Output the (x, y) coordinate of the center of the cell containing the given text.  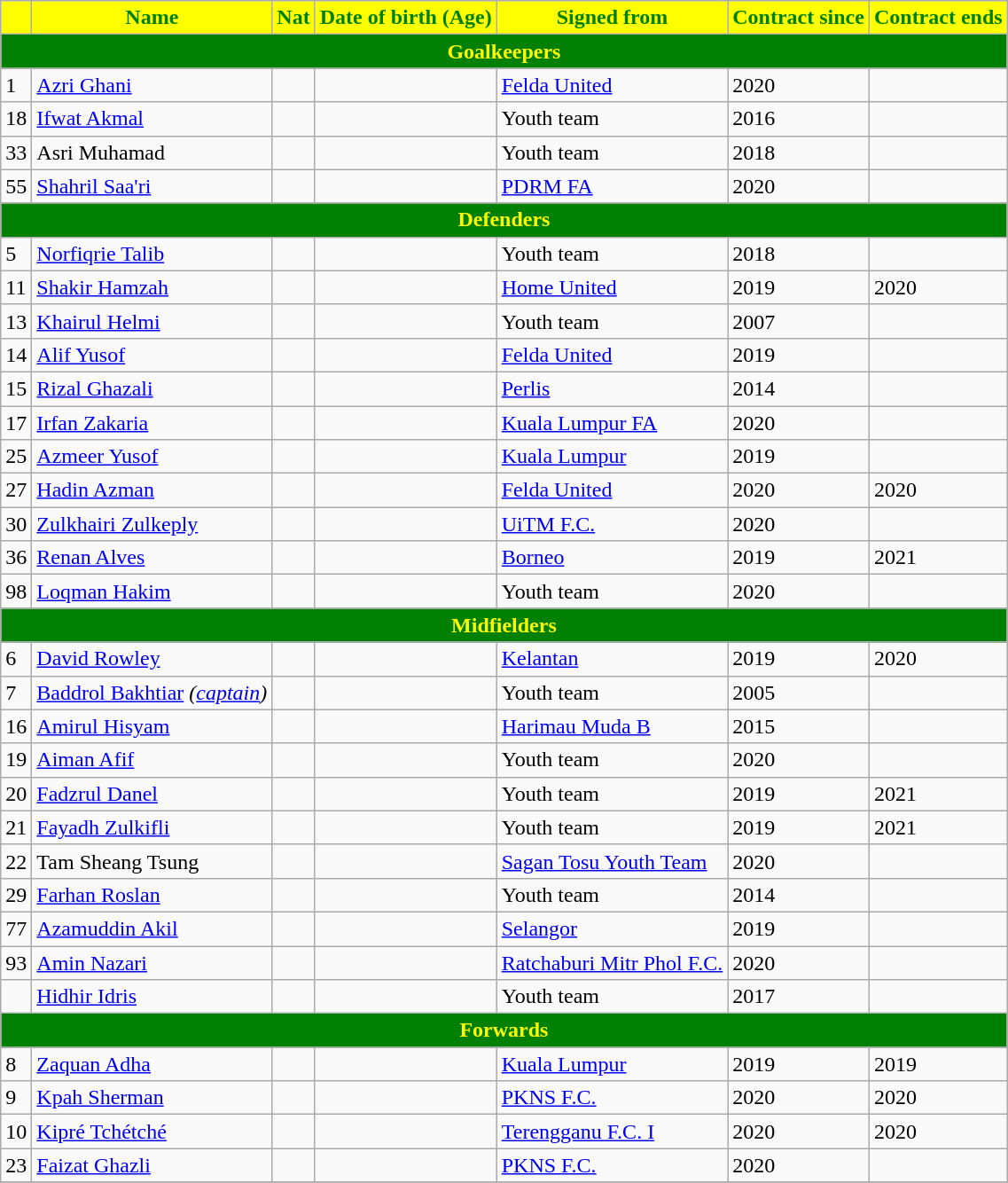
33 (16, 153)
Tam Sheang Tsung (152, 861)
2007 (799, 321)
55 (16, 186)
29 (16, 895)
Perlis (612, 388)
Kelantan (612, 659)
Signed from (612, 18)
2017 (799, 997)
Kipré Tchétché (152, 1132)
9 (16, 1098)
PDRM FA (612, 186)
25 (16, 457)
23 (16, 1165)
Zaquan Adha (152, 1064)
16 (16, 726)
Irfan Zakaria (152, 423)
27 (16, 490)
19 (16, 760)
36 (16, 558)
Azri Ghani (152, 85)
Forwards (504, 1030)
Borneo (612, 558)
10 (16, 1132)
Azmeer Yusof (152, 457)
Faizat Ghazli (152, 1165)
98 (16, 591)
77 (16, 928)
Sagan Tosu Youth Team (612, 861)
Midfielders (504, 625)
Rizal Ghazali (152, 388)
8 (16, 1064)
7 (16, 693)
Asri Muhamad (152, 153)
1 (16, 85)
2015 (799, 726)
Alif Yusof (152, 355)
Kuala Lumpur FA (612, 423)
15 (16, 388)
Date of birth (Age) (406, 18)
Goalkeepers (504, 51)
Hadin Azman (152, 490)
Name (152, 18)
6 (16, 659)
93 (16, 962)
Renan Alves (152, 558)
5 (16, 254)
30 (16, 524)
Contract since (799, 18)
Defenders (504, 220)
Loqman Hakim (152, 591)
Shakir Hamzah (152, 287)
Contract ends (938, 18)
13 (16, 321)
Azamuddin Akil (152, 928)
UiTM F.C. (612, 524)
21 (16, 827)
Terengganu F.C. I (612, 1132)
18 (16, 119)
Amirul Hisyam (152, 726)
Home United (612, 287)
David Rowley (152, 659)
2005 (799, 693)
17 (16, 423)
Nat (293, 18)
Khairul Helmi (152, 321)
Baddrol Bakhtiar (captain) (152, 693)
11 (16, 287)
Harimau Muda B (612, 726)
Ratchaburi Mitr Phol F.C. (612, 962)
Fadzrul Danel (152, 794)
Selangor (612, 928)
Kpah Sherman (152, 1098)
Ifwat Akmal (152, 119)
Amin Nazari (152, 962)
22 (16, 861)
14 (16, 355)
Hidhir Idris (152, 997)
Shahril Saa'ri (152, 186)
Farhan Roslan (152, 895)
Norfiqrie Talib (152, 254)
2016 (799, 119)
Fayadh Zulkifli (152, 827)
20 (16, 794)
Aiman Afif (152, 760)
Zulkhairi Zulkeply (152, 524)
